For the text-containing cell, return its midpoint in (X, Y) coordinate format. 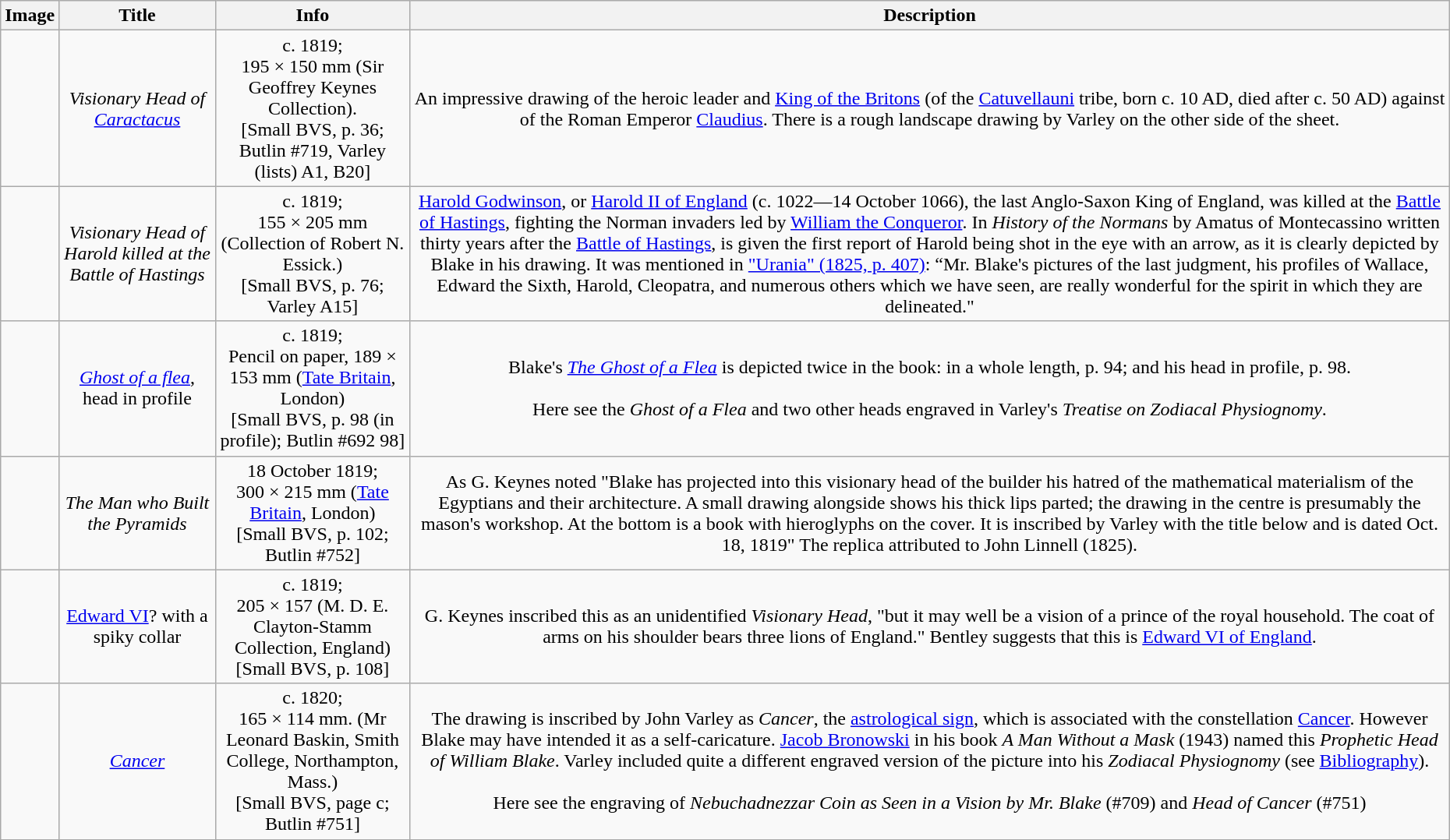
The Man who Built the Pyramids (137, 513)
Image (30, 16)
Cancer (137, 761)
Visionary Head of Caractacus (137, 108)
18 October 1819; 300 × 215 mm (Tate Britain, London) [Small BVS, p. 102; Butlin #752] (313, 513)
Title (137, 16)
Info (313, 16)
Description (930, 16)
c. 1819; 155 × 205 mm (Collection of Robert N. Essick.) [Small BVS, p. 76; Varley A15] (313, 254)
Edward VI? with a spiky collar (137, 626)
c. 1820; 165 × 114 mm. (Mr Leonard Baskin, Smith College, Northampton, Mass.) [Small BVS, page c; Butlin #751] (313, 761)
c. 1819; 205 × 157 (M. D. E. Clayton-Stamm Collection, England) [Small BVS, p. 108] (313, 626)
c. 1819; 195 × 150 mm (Sir Geoffrey Keynes Collection). [Small BVS, p. 36; Butlin #719, Varley (lists) A1, B20] (313, 108)
Ghost of a flea, head in profile (137, 388)
Visionary Head of Harold killed at the Battle of Hastings (137, 254)
c. 1819; Pencil on paper, 189 × 153 mm (Tate Britain, London) [Small BVS, p. 98 (in profile); Butlin #692 98] (313, 388)
